Find where the given text appears and provide that cell's center as [x, y] coordinate. 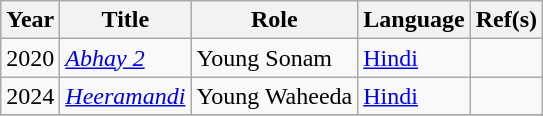
Ref(s) [506, 20]
Language [414, 20]
Young Sonam [274, 58]
2024 [30, 96]
Young Waheeda [274, 96]
Role [274, 20]
Year [30, 20]
Heeramandi [126, 96]
2020 [30, 58]
Abhay 2 [126, 58]
Title [126, 20]
